Search for the cell housing the specified text and yield its [x, y] center coordinate. 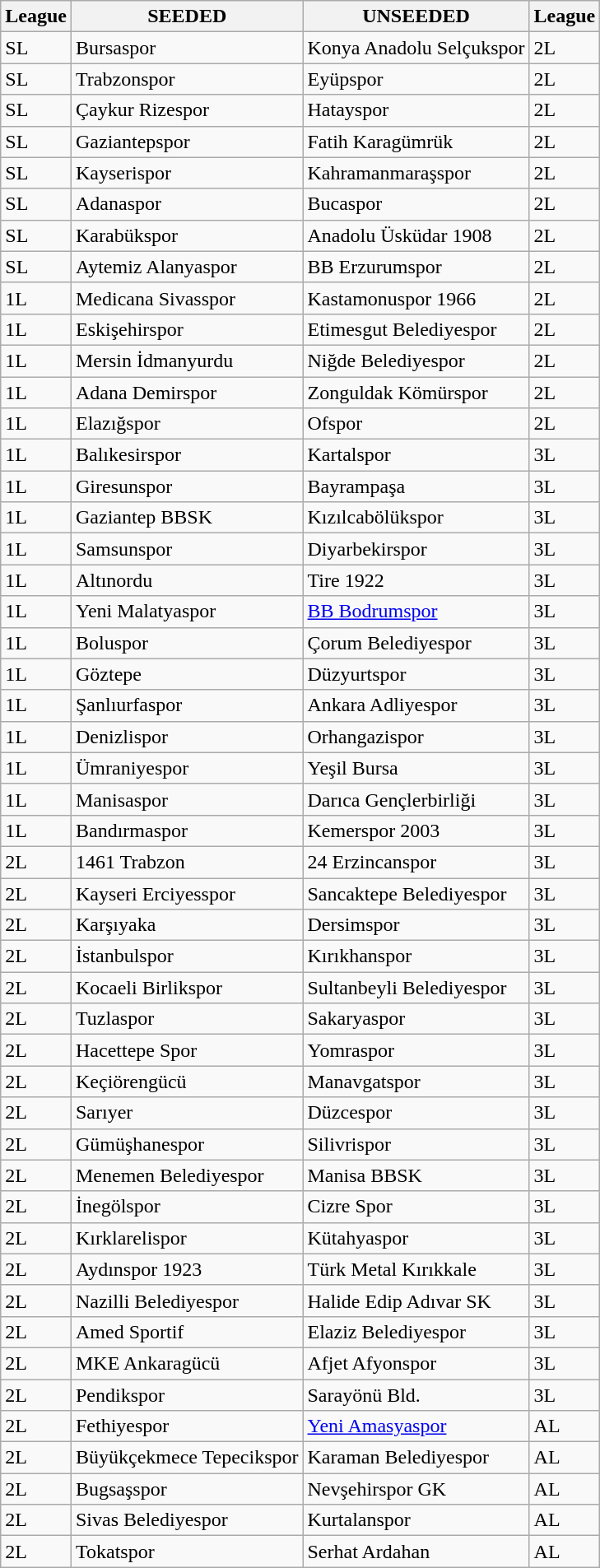
Çorum Belediyespor [416, 643]
SEEDED [187, 16]
Cizre Spor [416, 1207]
Boluspor [187, 643]
Pendikspor [187, 1395]
Gaziantep BBSK [187, 518]
Hacettepe Spor [187, 1050]
Kütahyaspor [416, 1238]
Zonguldak Kömürspor [416, 393]
Konya Anadolu Selçukspor [416, 48]
Fatih Karagümrük [416, 142]
Manavgatspor [416, 1082]
Şanlıurfaspor [187, 705]
Sivas Belediyespor [187, 1520]
BB Bodrumspor [416, 612]
Tuzlaspor [187, 1019]
Bugsaşspor [187, 1489]
Sakaryaspor [416, 1019]
Kartalspor [416, 455]
İnegölspor [187, 1207]
Göztepe [187, 674]
İstanbulspor [187, 956]
Halide Edip Adıvar SK [416, 1300]
Büyükçekmece Tepecikspor [187, 1458]
Gümüşhanespor [187, 1144]
Kayseri Erciyesspor [187, 893]
Manisa BBSK [416, 1175]
Amed Sportif [187, 1332]
Adana Demirspor [187, 393]
Sultanbeyli Belediyespor [416, 988]
Kırklarelispor [187, 1238]
Sancaktepe Belediyespor [416, 893]
Kocaeli Birlikspor [187, 988]
Etimesgut Belediyespor [416, 329]
Medicana Sivasspor [187, 298]
Bandırmaspor [187, 831]
24 Erzincanspor [416, 862]
Serhat Ardahan [416, 1552]
Yeni Amasyaspor [416, 1426]
MKE Ankaragücü [187, 1363]
BB Erzurumspor [416, 267]
Kızılcabölükspor [416, 518]
Mersin İdmanyurdu [187, 361]
Kırıkhanspor [416, 956]
Eskişehirspor [187, 329]
Hatayspor [416, 110]
Aytemiz Alanyaspor [187, 267]
Darıca Gençlerbirliği [416, 799]
Trabzonspor [187, 79]
Tokatspor [187, 1552]
Adanaspor [187, 204]
Orhangazispor [416, 737]
UNSEEDED [416, 16]
Diyarbekirspor [416, 549]
1461 Trabzon [187, 862]
Karaman Belediyespor [416, 1458]
Fethiyespor [187, 1426]
Balıkesirspor [187, 455]
Nazilli Belediyespor [187, 1300]
Keçiörengücü [187, 1082]
Karşıyaka [187, 925]
Bursaspor [187, 48]
Sarayönü Bld. [416, 1395]
Bucaspor [416, 204]
Yomraspor [416, 1050]
Elazığspor [187, 424]
Düzcespor [416, 1113]
Türk Metal Kırıkkale [416, 1269]
Kastamonuspor 1966 [416, 298]
Gaziantepspor [187, 142]
Kayserispor [187, 173]
Eyüpspor [416, 79]
Menemen Belediyespor [187, 1175]
Bayrampaşa [416, 486]
Denizlispor [187, 737]
Düzyurtspor [416, 674]
Niğde Belediyespor [416, 361]
Nevşehirspor GK [416, 1489]
Manisaspor [187, 799]
Silivrispor [416, 1144]
Altınordu [187, 580]
Yeni Malatyaspor [187, 612]
Karabükspor [187, 235]
Sarıyer [187, 1113]
Kahramanmaraşspor [416, 173]
Tire 1922 [416, 580]
Ümraniyespor [187, 768]
Anadolu Üsküdar 1908 [416, 235]
Çaykur Rizespor [187, 110]
Ankara Adliyespor [416, 705]
Samsunspor [187, 549]
Dersimspor [416, 925]
Ofspor [416, 424]
Kemerspor 2003 [416, 831]
Yeşil Bursa [416, 768]
Giresunspor [187, 486]
Kurtalanspor [416, 1520]
Elaziz Belediyespor [416, 1332]
Afjet Afyonspor [416, 1363]
Aydınspor 1923 [187, 1269]
